Identify which cell holds the provided text, then report its (x, y) central coordinate. 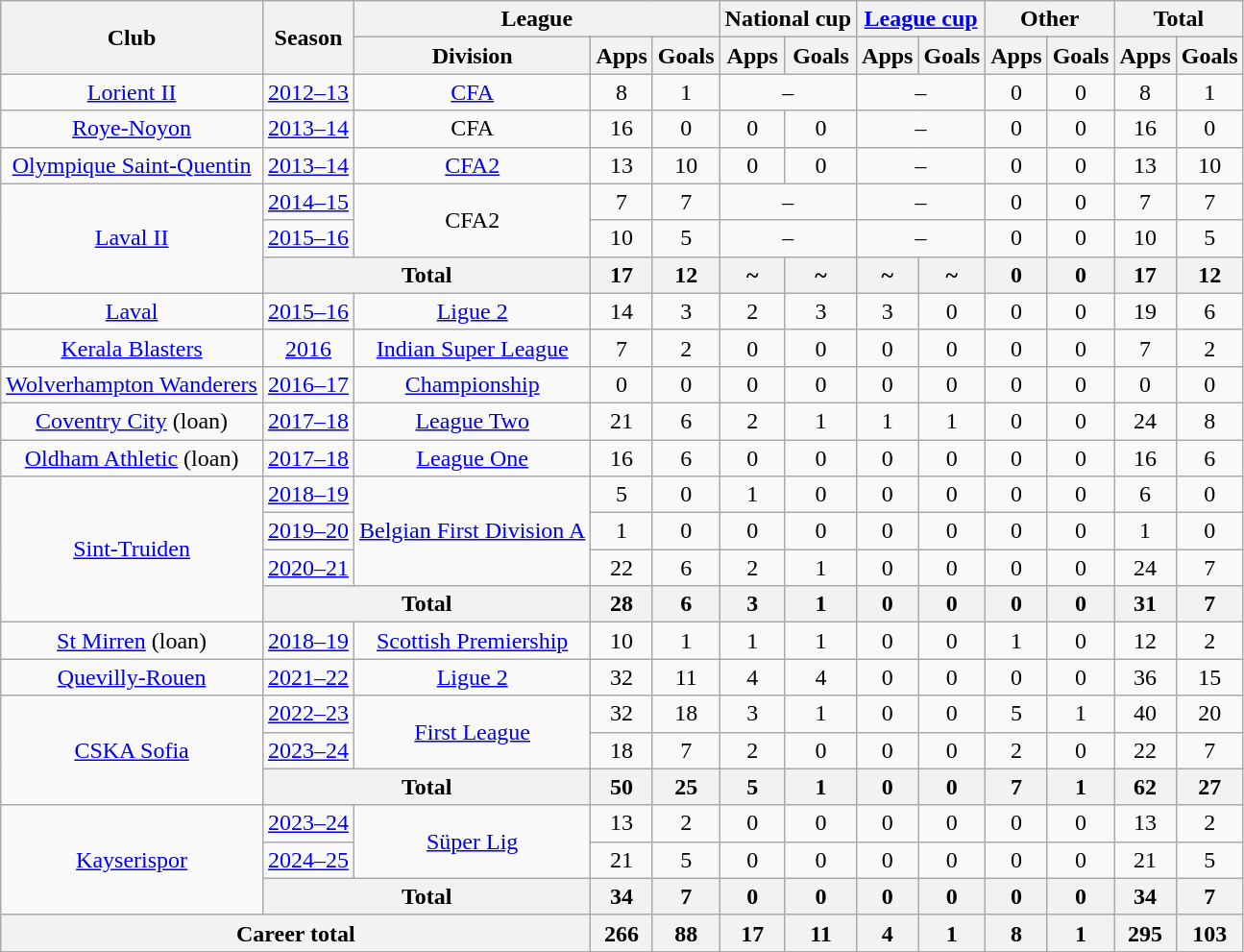
League One (472, 458)
2021–22 (307, 677)
50 (622, 787)
14 (622, 311)
League cup (921, 19)
2024–25 (307, 860)
Wolverhampton Wanderers (133, 384)
2016 (307, 348)
Laval (133, 311)
Belgian First Division A (472, 531)
Division (472, 56)
Career total (296, 933)
2020–21 (307, 568)
88 (686, 933)
19 (1145, 311)
Kerala Blasters (133, 348)
Oldham Athletic (loan) (133, 458)
20 (1209, 714)
2019–20 (307, 531)
Coventry City (loan) (133, 421)
266 (622, 933)
League (536, 19)
31 (1145, 604)
2016–17 (307, 384)
Süper Lig (472, 842)
Lorient II (133, 92)
Olympique Saint-Quentin (133, 165)
2012–13 (307, 92)
Roye-Noyon (133, 129)
28 (622, 604)
Club (133, 37)
27 (1209, 787)
25 (686, 787)
St Mirren (loan) (133, 641)
League Two (472, 421)
15 (1209, 677)
CSKA Sofia (133, 750)
Kayserispor (133, 860)
Scottish Premiership (472, 641)
Sint-Truiden (133, 549)
Indian Super League (472, 348)
Season (307, 37)
First League (472, 732)
Quevilly-Rouen (133, 677)
40 (1145, 714)
Other (1050, 19)
36 (1145, 677)
295 (1145, 933)
Laval II (133, 238)
2014–15 (307, 202)
103 (1209, 933)
National cup (788, 19)
Championship (472, 384)
2022–23 (307, 714)
62 (1145, 787)
